Determine the (X, Y) coordinate at the center of the cell enclosing the given text.  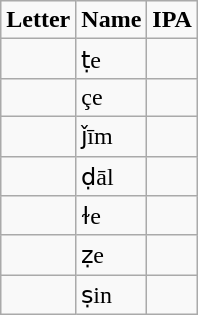
ɫe (112, 216)
IPA (172, 20)
Letter (38, 20)
ẓe (112, 255)
çe (112, 97)
ṭe (112, 59)
Name (112, 20)
ḍāl (112, 176)
ṣin (112, 295)
ǰīm (112, 136)
